Determine the [x, y] coordinate at the center of the cell enclosing the given text.  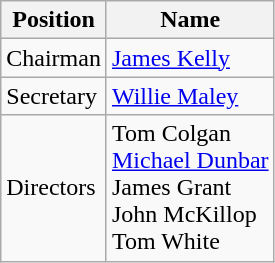
Chairman [54, 58]
James Kelly [190, 58]
Directors [54, 188]
Tom ColganMichael DunbarJames GrantJohn McKillopTom White [190, 188]
Position [54, 20]
Willie Maley [190, 96]
Name [190, 20]
Secretary [54, 96]
